Identify which cell holds the provided text, then report its [X, Y] central coordinate. 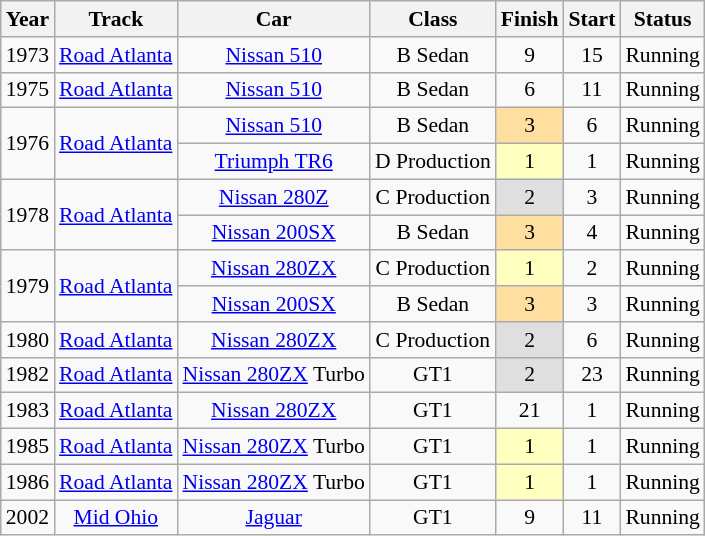
1986 [28, 482]
1979 [28, 286]
D Production [433, 162]
23 [592, 375]
Start [592, 19]
1976 [28, 144]
1982 [28, 375]
2002 [28, 518]
4 [592, 233]
1985 [28, 447]
Year [28, 19]
1978 [28, 214]
1980 [28, 340]
Car [273, 19]
Track [116, 19]
15 [592, 55]
21 [530, 411]
Finish [530, 19]
Status [662, 19]
1975 [28, 90]
Jaguar [273, 518]
Nissan 280Z [273, 197]
1973 [28, 55]
Mid Ohio [116, 518]
Class [433, 19]
1983 [28, 411]
Triumph TR6 [273, 162]
